Identify which cell holds the provided text, then report its [X, Y] central coordinate. 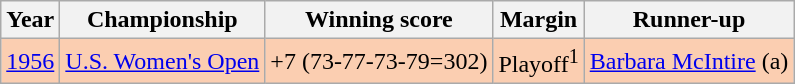
1956 [30, 62]
Margin [538, 20]
Year [30, 20]
U.S. Women's Open [162, 62]
Barbara McIntire (a) [689, 62]
Winning score [379, 20]
Championship [162, 20]
Playoff1 [538, 62]
Runner-up [689, 20]
+7 (73-77-73-79=302) [379, 62]
